Extract the (X, Y) coordinate from the center of the cell holding the provided text.  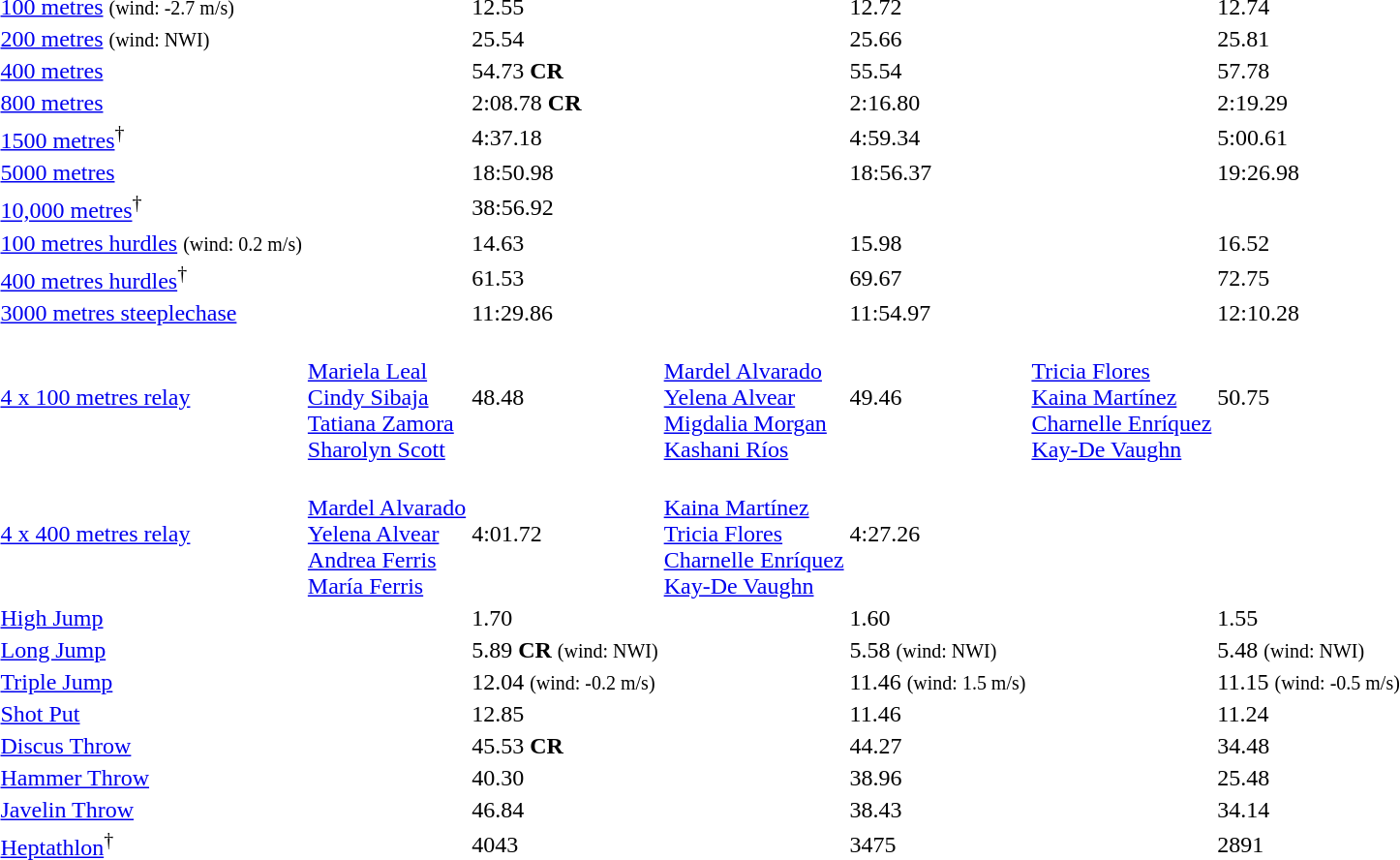
4:01.72 (565, 534)
1.60 (937, 618)
Mardel Alvarado Yelena Alvear Migdalia Morgan Kashani Ríos (753, 397)
11:29.86 (565, 313)
12.04 (wind: -0.2 m/s) (565, 682)
46.84 (565, 810)
2:08.78 CR (565, 103)
38.96 (937, 778)
Mardel Alvarado Yelena Alvear Andrea Ferris María Ferris (386, 534)
38.43 (937, 810)
40.30 (565, 778)
12.85 (565, 714)
1.70 (565, 618)
45.53 CR (565, 746)
5.58 (wind: NWI) (937, 650)
48.48 (565, 397)
44.27 (937, 746)
11.46 (wind: 1.5 m/s) (937, 682)
11:54.97 (937, 313)
25.54 (565, 39)
18:50.98 (565, 172)
55.54 (937, 71)
54.73 CR (565, 71)
4:59.34 (937, 138)
2:16.80 (937, 103)
61.53 (565, 278)
Mariela Leal Cindy Sibaja Tatiana Zamora Sharolyn Scott (386, 397)
Tricia Flores Kaina Martínez Charnelle Enríquez Kay-De Vaughn (1121, 397)
69.67 (937, 278)
15.98 (937, 243)
11.46 (937, 714)
18:56.37 (937, 172)
Kaina Martínez Tricia Flores Charnelle Enríquez Kay-De Vaughn (753, 534)
25.66 (937, 39)
5.89 CR (wind: NWI) (565, 650)
14.63 (565, 243)
4:27.26 (937, 534)
49.46 (937, 397)
4:37.18 (565, 138)
38:56.92 (565, 207)
